Return the (X, Y) coordinate for the center point of the cell that contains the specified text.  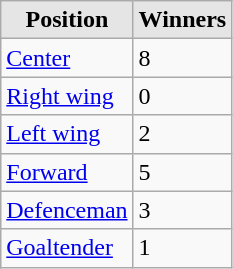
Center (67, 58)
3 (182, 210)
5 (182, 172)
Left wing (67, 134)
8 (182, 58)
Winners (182, 20)
Defenceman (67, 210)
Goaltender (67, 248)
2 (182, 134)
Forward (67, 172)
0 (182, 96)
Right wing (67, 96)
Position (67, 20)
1 (182, 248)
